Locate the cell with the specified text and output its [X, Y] center coordinate. 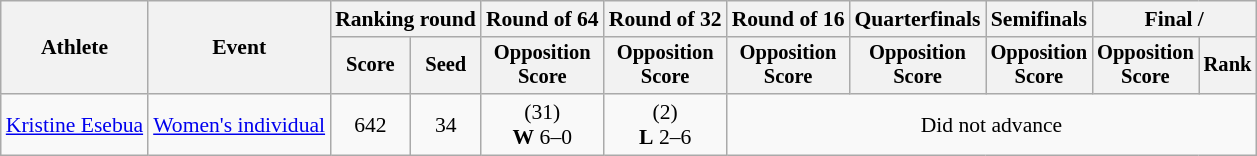
Score [370, 66]
(2)L 2–6 [666, 124]
(31)W 6–0 [542, 124]
Did not advance [992, 124]
Round of 16 [788, 19]
Women's individual [239, 124]
Kristine Esebua [74, 124]
Round of 32 [666, 19]
34 [446, 124]
Quarterfinals [917, 19]
Athlete [74, 48]
Event [239, 48]
642 [370, 124]
Round of 64 [542, 19]
Final / [1174, 19]
Semifinals [1040, 19]
Rank [1228, 66]
Seed [446, 66]
Ranking round [406, 19]
